Search for the cell housing the specified text and yield its (X, Y) center coordinate. 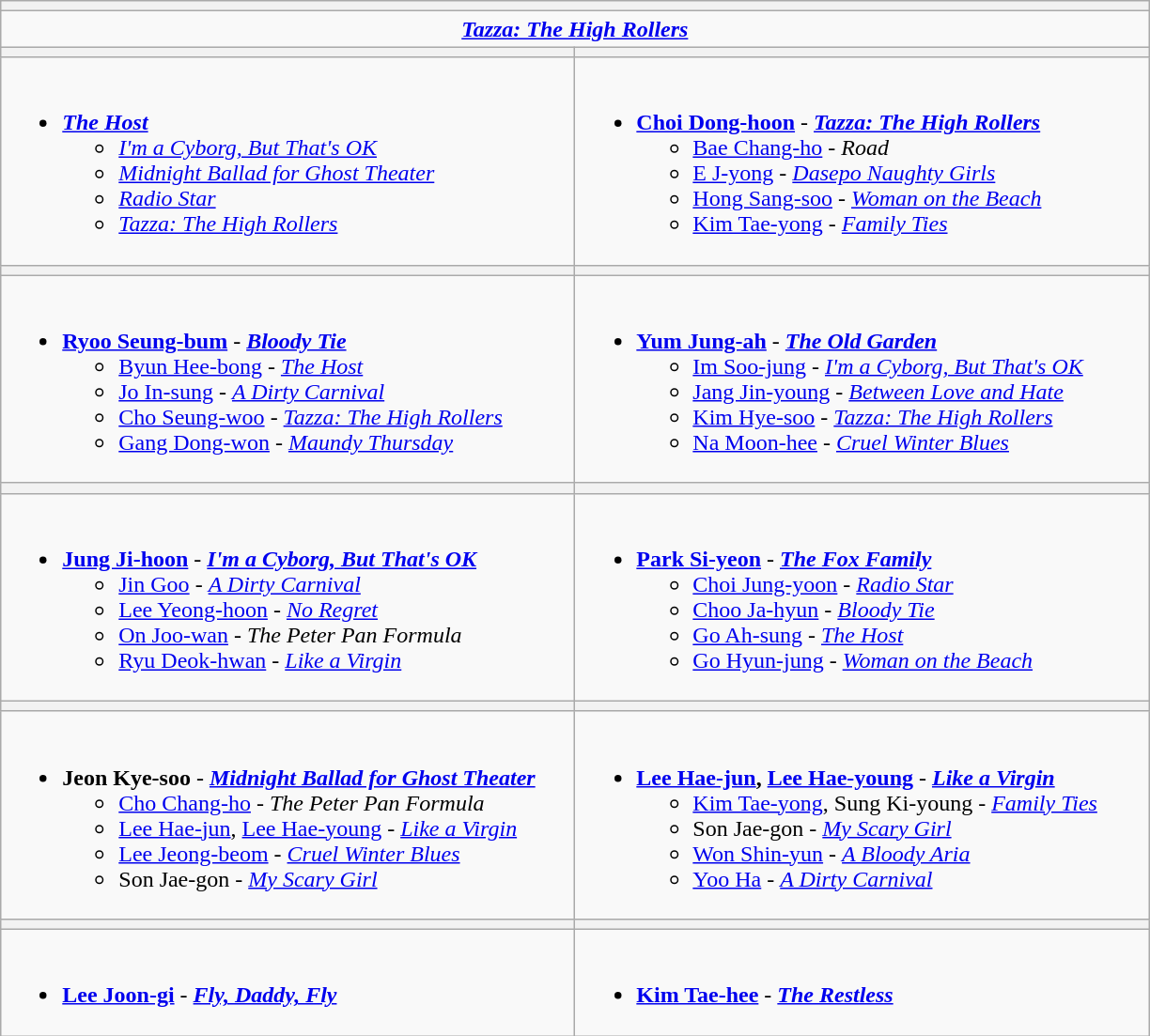
The HostI'm a Cyborg, But That's OKMidnight Ballad for Ghost TheaterRadio StarTazza: The High Rollers (287, 162)
Lee Joon-gi - Fly, Daddy, Fly (287, 982)
Park Si-yeon - The Fox FamilyChoi Jung-yoon - Radio StarChoo Ja-hyun - Bloody TieGo Ah-sung - The HostGo Hyun-jung - Woman on the Beach (862, 597)
Kim Tae-hee - The Restless (862, 982)
Tazza: The High Rollers (575, 29)
